Locate the cell with the specified text and output its (X, Y) center coordinate. 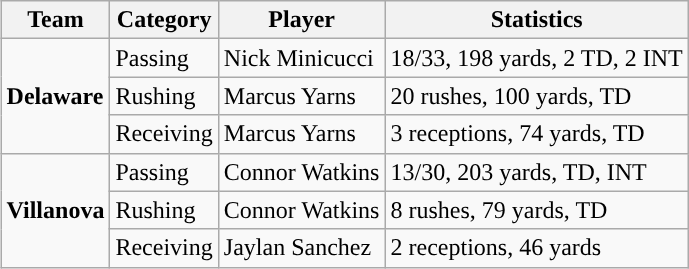
Player (302, 20)
Statistics (536, 20)
20 rushes, 100 yards, TD (536, 96)
Villanova (56, 210)
2 receptions, 46 yards (536, 248)
Category (164, 20)
8 rushes, 79 yards, TD (536, 210)
Delaware (56, 96)
Nick Minicucci (302, 58)
13/30, 203 yards, TD, INT (536, 172)
18/33, 198 yards, 2 TD, 2 INT (536, 58)
Team (56, 20)
3 receptions, 74 yards, TD (536, 134)
Jaylan Sanchez (302, 248)
